Extract the [x, y] coordinate from the center of the cell holding the provided text.  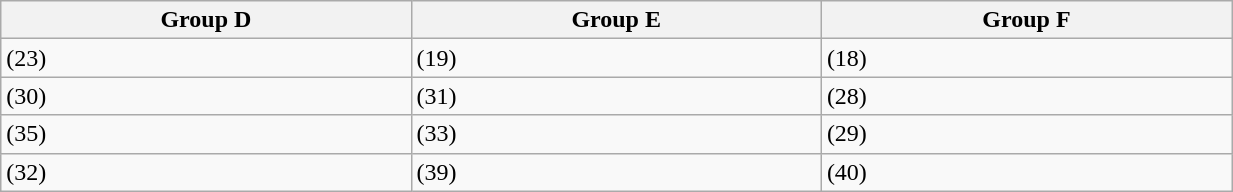
(33) [616, 134]
(39) [616, 172]
(18) [1026, 58]
Group E [616, 20]
(19) [616, 58]
(35) [206, 134]
(23) [206, 58]
(31) [616, 96]
Group F [1026, 20]
Group D [206, 20]
(30) [206, 96]
(40) [1026, 172]
(32) [206, 172]
(29) [1026, 134]
(28) [1026, 96]
